Determine the [X, Y] coordinate at the center of the cell enclosing the given text.  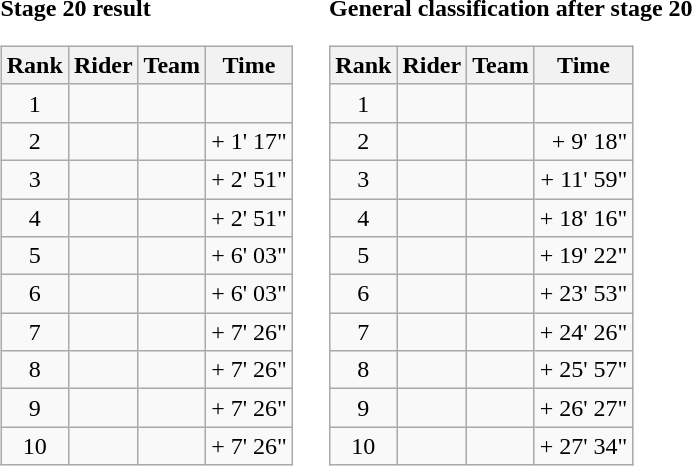
+ 1' 17" [250, 141]
+ 23' 53" [584, 294]
+ 9' 18" [584, 141]
+ 19' 22" [584, 256]
+ 27' 34" [584, 446]
+ 18' 16" [584, 217]
+ 25' 57" [584, 370]
+ 24' 26" [584, 332]
+ 26' 27" [584, 408]
+ 11' 59" [584, 179]
